Find where the given text appears and provide that cell's center as (x, y) coordinate. 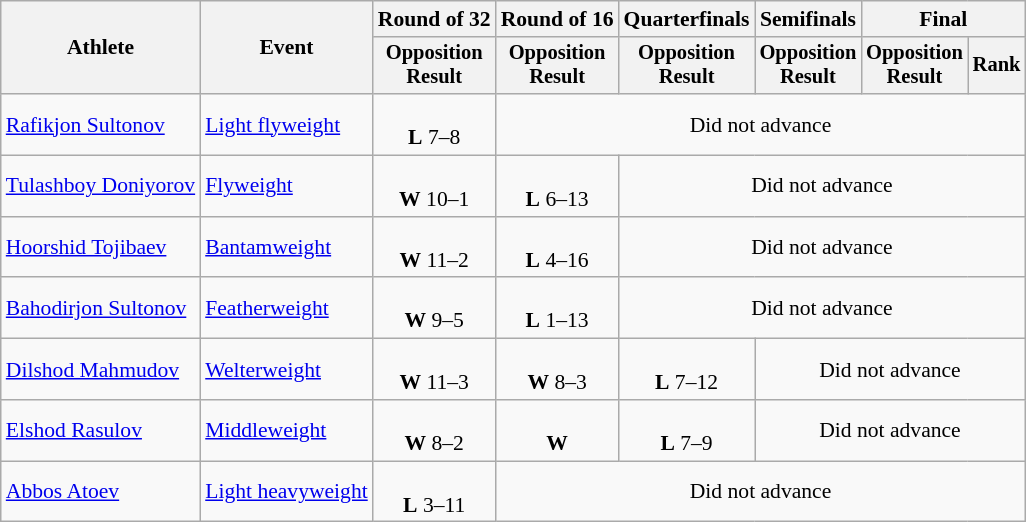
Tulashboy Doniyorov (100, 186)
Semifinals (808, 19)
Flyweight (286, 186)
Round of 32 (434, 19)
L 3–11 (434, 492)
L 1–13 (558, 308)
L 7–9 (687, 430)
L 6–13 (558, 186)
W 9–5 (434, 308)
W 8–2 (434, 430)
Bantamweight (286, 248)
Light flyweight (286, 124)
Final (943, 19)
W 8–3 (558, 370)
L 7–12 (687, 370)
Rank (997, 66)
Rafikjon Sultonov (100, 124)
Abbos Atoev (100, 492)
Light heavyweight (286, 492)
Hoorshid Tojibaev (100, 248)
Elshod Rasulov (100, 430)
W 11–2 (434, 248)
Athlete (100, 48)
L 4–16 (558, 248)
Welterweight (286, 370)
L 7–8 (434, 124)
Quarterfinals (687, 19)
Bahodirjon Sultonov (100, 308)
W 10–1 (434, 186)
Round of 16 (558, 19)
Middleweight (286, 430)
W (558, 430)
Dilshod Mahmudov (100, 370)
Event (286, 48)
W 11–3 (434, 370)
Featherweight (286, 308)
